Find where the given text appears and provide that cell's center as (X, Y) coordinate. 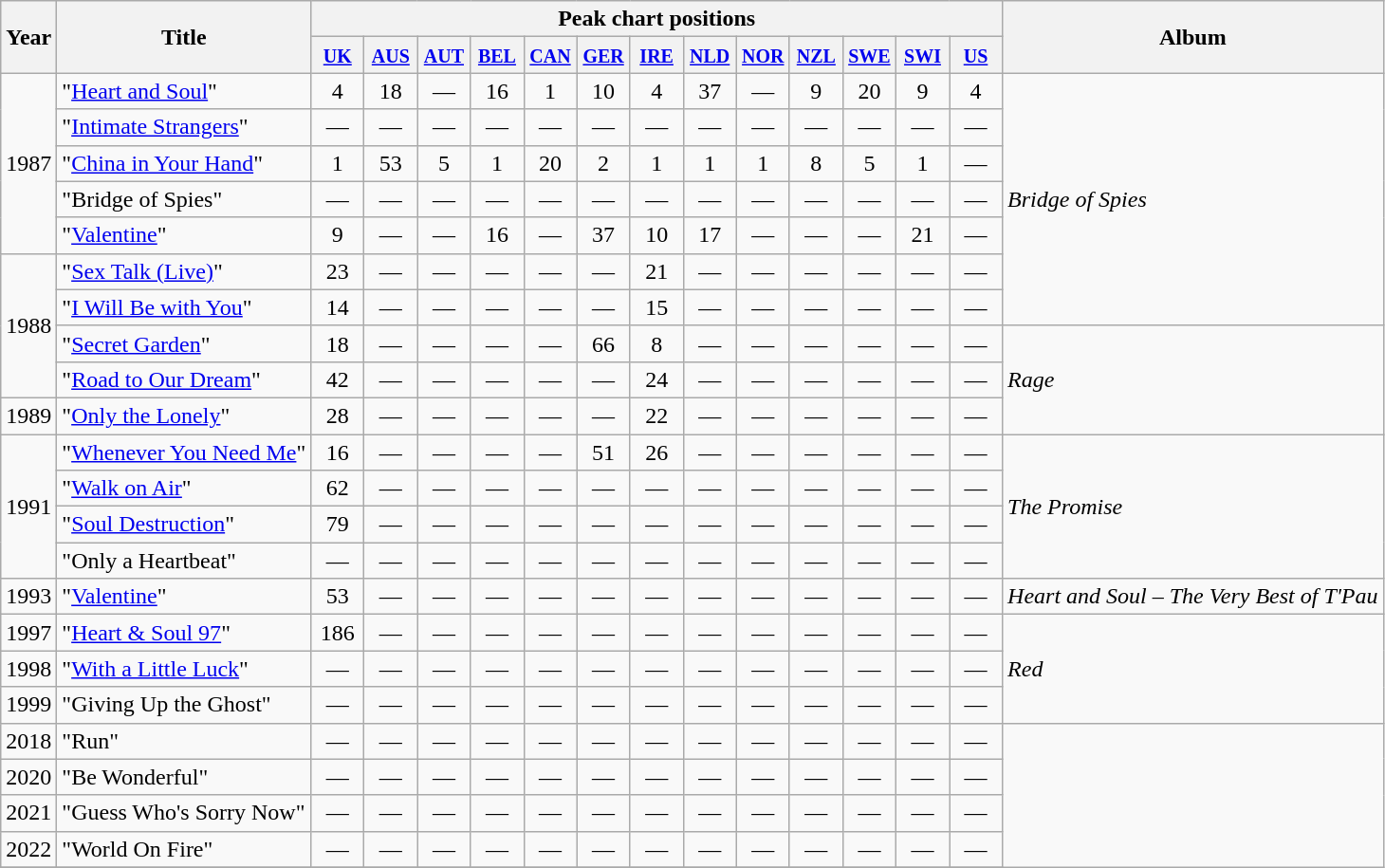
26 (656, 452)
GER (603, 55)
Heart and Soul – The Very Best of T'Pau (1193, 597)
66 (603, 343)
1993 (28, 597)
14 (338, 307)
1989 (28, 416)
Rage (1193, 379)
The Promise (1193, 507)
"Guess Who's Sorry Now" (184, 813)
"Whenever You Need Me" (184, 452)
"Be Wonderful" (184, 777)
"Sex Talk (Live)" (184, 271)
"Secret Garden" (184, 343)
24 (656, 379)
"Intimate Strangers" (184, 127)
"Giving Up the Ghost" (184, 705)
"With a Little Luck" (184, 669)
US (975, 55)
1997 (28, 633)
1991 (28, 507)
28 (338, 416)
Album (1193, 37)
AUT (444, 55)
22 (656, 416)
Peak chart positions (656, 19)
Year (28, 37)
"Bridge of Spies" (184, 199)
Bridge of Spies (1193, 199)
1999 (28, 705)
"Heart and Soul" (184, 91)
42 (338, 379)
NOR (763, 55)
BEL (497, 55)
SWI (922, 55)
"Only a Heartbeat" (184, 561)
1987 (28, 163)
"Soul Destruction" (184, 525)
186 (338, 633)
2018 (28, 741)
Title (184, 37)
AUS (391, 55)
79 (338, 525)
"China in Your Hand" (184, 163)
17 (710, 235)
15 (656, 307)
SWE (869, 55)
1998 (28, 669)
"Only the Lonely" (184, 416)
2020 (28, 777)
UK (338, 55)
"Road to Our Dream" (184, 379)
"Walk on Air" (184, 489)
IRE (656, 55)
51 (603, 452)
NZL (816, 55)
"Run" (184, 741)
23 (338, 271)
2021 (28, 813)
2022 (28, 849)
2 (603, 163)
1988 (28, 325)
NLD (710, 55)
62 (338, 489)
CAN (550, 55)
"World On Fire" (184, 849)
Red (1193, 669)
"I Will Be with You" (184, 307)
"Heart & Soul 97" (184, 633)
